From the cell containing the given text, extract its center point as (x, y) coordinate. 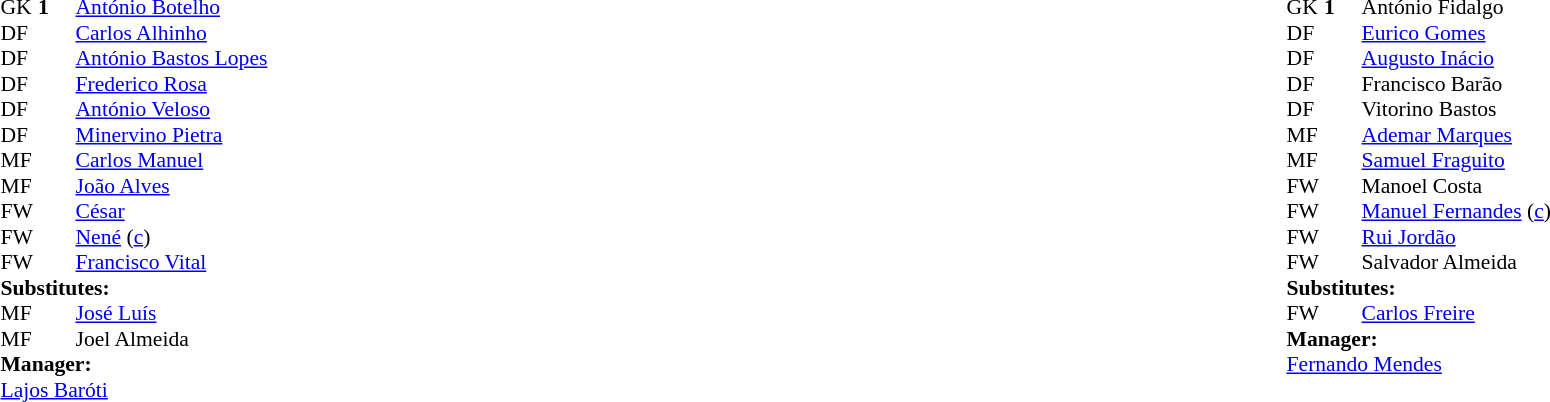
Carlos Manuel (172, 161)
José Luís (172, 313)
Substitutes: (134, 288)
Joel Almeida (172, 339)
Carlos Alhinho (172, 33)
Frederico Rosa (172, 84)
João Alves (172, 186)
António Bastos Lopes (172, 59)
Nené (c) (172, 237)
Manager: (134, 365)
César (172, 211)
António Veloso (172, 109)
Minervino Pietra (172, 135)
Francisco Vital (172, 263)
